Provide the [x, y] coordinate of the cell's center where the given text is located.  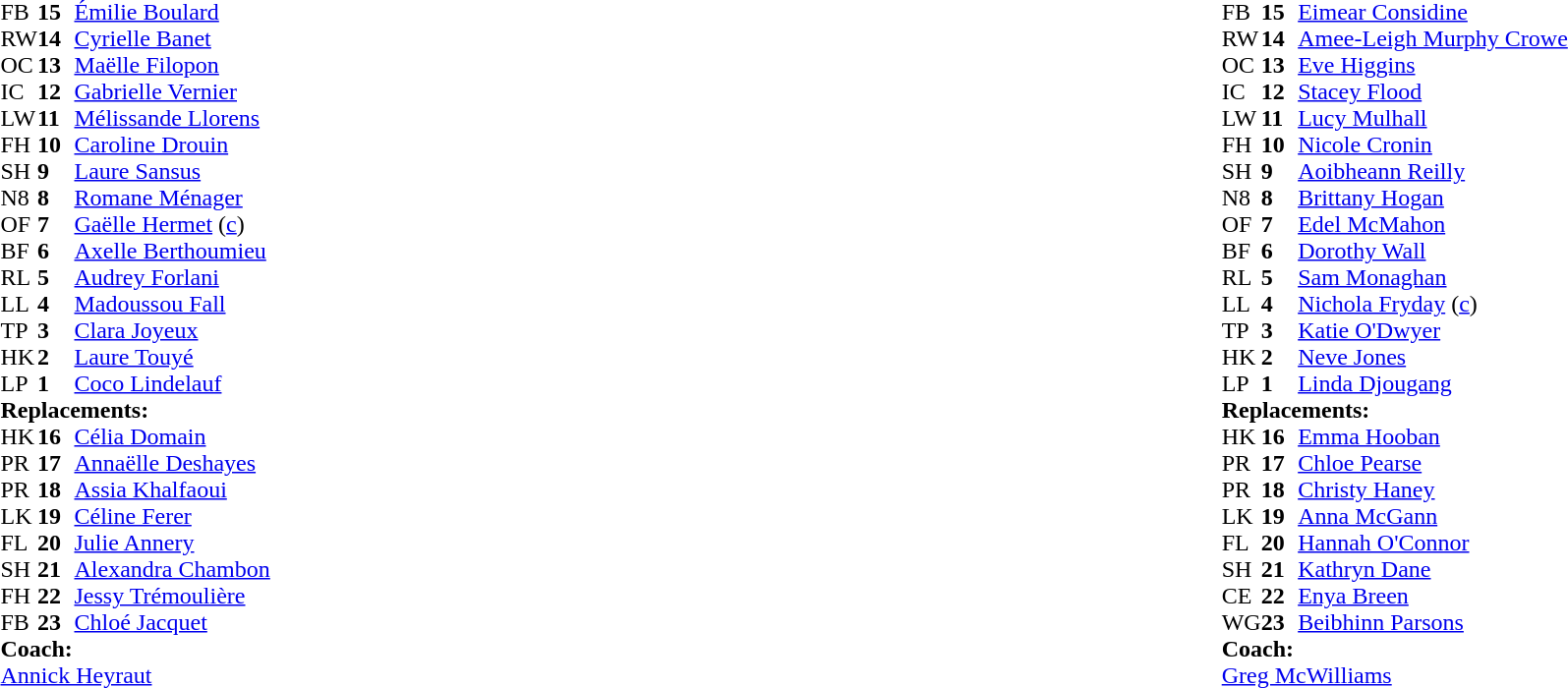
Aoibheann Reilly [1433, 171]
Axelle Berthoumieu [173, 252]
Mélissande Llorens [173, 118]
Clara Joyeux [173, 330]
Brittany Hogan [1433, 199]
Lucy Mulhall [1433, 118]
Neve Jones [1433, 358]
Caroline Drouin [173, 145]
Alexandra Chambon [173, 570]
Beibhinn Parsons [1433, 623]
Coco Lindelauf [173, 383]
Laure Sansus [173, 171]
FB [19, 623]
Romane Ménager [173, 199]
Kathryn Dane [1433, 570]
Stacey Flood [1433, 92]
Jessy Trémoulière [173, 596]
Laure Touyé [173, 358]
Emma Hooban [1433, 436]
WG [1242, 623]
Nicole Cronin [1433, 145]
Katie O'Dwyer [1433, 330]
CE [1242, 596]
Anna McGann [1433, 517]
Chloé Jacquet [173, 623]
Sam Monaghan [1433, 277]
Cyrielle Banet [173, 39]
Annaëlle Deshayes [173, 464]
Enya Breen [1433, 596]
Célia Domain [173, 436]
Christy Haney [1433, 489]
Eve Higgins [1433, 65]
Céline Ferer [173, 517]
Hannah O'Connor [1433, 543]
Nichola Fryday (c) [1433, 305]
Linda Djougang [1433, 383]
Maëlle Filopon [173, 65]
Gabrielle Vernier [173, 92]
Chloe Pearse [1433, 464]
Edel McMahon [1433, 224]
Assia Khalfaoui [173, 489]
Madoussou Fall [173, 305]
Julie Annery [173, 543]
Audrey Forlani [173, 277]
Gaëlle Hermet (c) [173, 224]
Amee-Leigh Murphy Crowe [1433, 39]
Dorothy Wall [1433, 252]
